Capture the cell that displays the provided text and extract its [x, y] central coordinate. 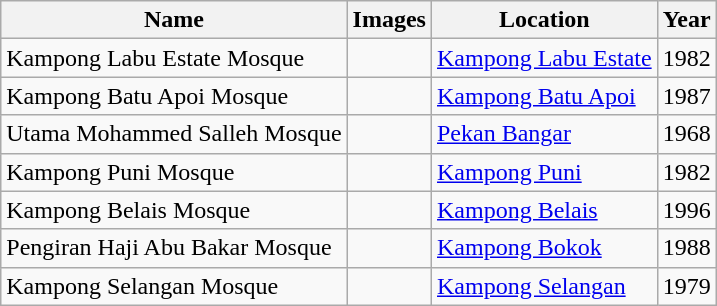
1987 [686, 96]
Pengiran Haji Abu Bakar Mosque [174, 248]
Kampong Puni [544, 172]
Kampong Labu Estate Mosque [174, 58]
Location [544, 20]
Kampong Labu Estate [544, 58]
Pekan Bangar [544, 134]
Kampong Bokok [544, 248]
1996 [686, 210]
Kampong Selangan Mosque [174, 286]
1968 [686, 134]
Kampong Selangan [544, 286]
Year [686, 20]
Kampong Batu Apoi Mosque [174, 96]
1988 [686, 248]
Kampong Belais Mosque [174, 210]
Kampong Batu Apoi [544, 96]
Images [389, 20]
Utama Mohammed Salleh Mosque [174, 134]
Name [174, 20]
Kampong Belais [544, 210]
Kampong Puni Mosque [174, 172]
1979 [686, 286]
